Pinpoint the cell where the given text exists, returning its [X, Y] midpoint coordinate. 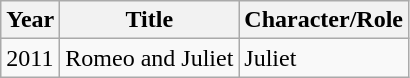
Year [30, 20]
Romeo and Juliet [150, 58]
Juliet [324, 58]
2011 [30, 58]
Title [150, 20]
Character/Role [324, 20]
